Identify which cell holds the provided text, then report its [X, Y] central coordinate. 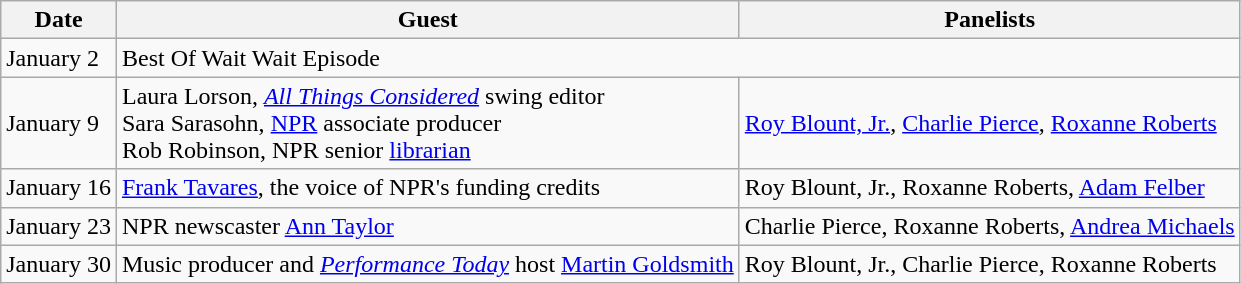
January 16 [59, 188]
Frank Tavares, the voice of NPR's funding credits [428, 188]
Music producer and Performance Today host Martin Goldsmith [428, 264]
January 9 [59, 123]
Roy Blount, Jr., Roxanne Roberts, Adam Felber [990, 188]
January 23 [59, 226]
Charlie Pierce, Roxanne Roberts, Andrea Michaels [990, 226]
Best Of Wait Wait Episode [678, 58]
Date [59, 20]
Guest [428, 20]
January 30 [59, 264]
Panelists [990, 20]
Laura Lorson, All Things Considered swing editor Sara Sarasohn, NPR associate producer Rob Robinson, NPR senior librarian [428, 123]
January 2 [59, 58]
NPR newscaster Ann Taylor [428, 226]
